Find where the given text appears and provide that cell's center as (x, y) coordinate. 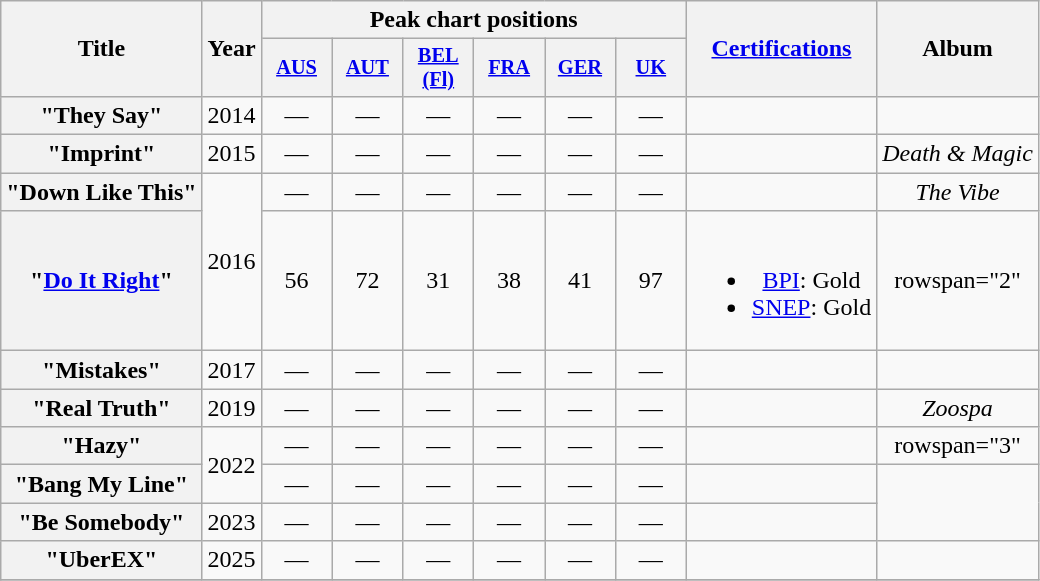
2014 (232, 115)
2017 (232, 370)
"Real Truth" (102, 408)
AUT (368, 68)
"UberEX" (102, 560)
Album (958, 49)
Certifications (781, 49)
"Do It Right" (102, 281)
"Imprint" (102, 154)
"Be Somebody" (102, 522)
"Hazy" (102, 446)
72 (368, 281)
rowspan="3" (958, 446)
Death & Magic (958, 154)
2019 (232, 408)
2016 (232, 262)
2022 (232, 465)
56 (296, 281)
2025 (232, 560)
Year (232, 49)
41 (580, 281)
AUS (296, 68)
38 (510, 281)
"Mistakes" (102, 370)
FRA (510, 68)
Peak chart positions (474, 20)
2015 (232, 154)
"Bang My Line" (102, 484)
UK (650, 68)
2023 (232, 522)
"Down Like This" (102, 192)
rowspan="2" (958, 281)
The Vibe (958, 192)
GER (580, 68)
31 (438, 281)
97 (650, 281)
Zoospa (958, 408)
"They Say" (102, 115)
BEL (Fl) (438, 68)
Title (102, 49)
BPI: GoldSNEP: Gold (781, 281)
